Identify which cell holds the provided text, then report its [X, Y] central coordinate. 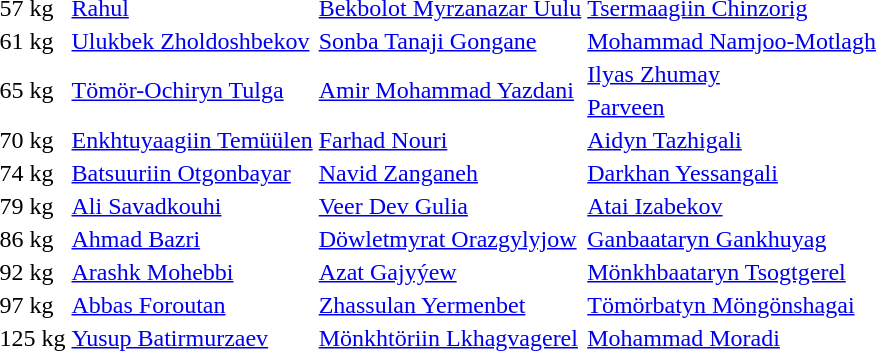
Amir Mohammad Yazdani [450, 90]
Sonba Tanaji Gongane [450, 41]
Ali Savadkouhi [192, 206]
Abbas Foroutan [192, 305]
Döwletmyrat Orazgylyjow [450, 239]
Veer Dev Gulia [450, 206]
Enkhtuyaagiin Temüülen [192, 140]
Batsuuriin Otgonbayar [192, 173]
Zhassulan Yermenbet [450, 305]
Ulukbek Zholdoshbekov [192, 41]
Tömör-Ochiryn Tulga [192, 90]
Arashk Mohebbi [192, 272]
Farhad Nouri [450, 140]
Navid Zanganeh [450, 173]
Azat Gajyýew [450, 272]
Ahmad Bazri [192, 239]
